Determine the [x, y] coordinate at the center of the cell enclosing the given text.  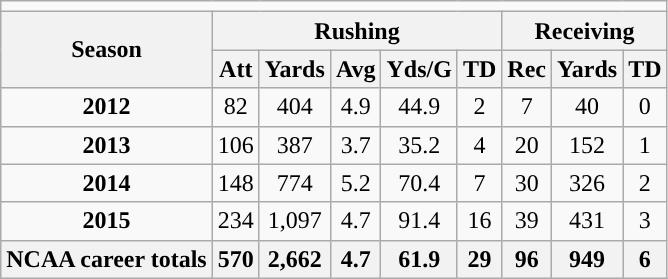
3 [645, 221]
774 [294, 183]
949 [588, 259]
431 [588, 221]
30 [527, 183]
4.9 [356, 107]
35.2 [419, 145]
106 [236, 145]
0 [645, 107]
404 [294, 107]
91.4 [419, 221]
3.7 [356, 145]
16 [479, 221]
96 [527, 259]
2014 [106, 183]
20 [527, 145]
1,097 [294, 221]
Receiving [584, 31]
61.9 [419, 259]
40 [588, 107]
82 [236, 107]
152 [588, 145]
44.9 [419, 107]
570 [236, 259]
Season [106, 50]
4 [479, 145]
2,662 [294, 259]
2013 [106, 145]
234 [236, 221]
387 [294, 145]
Avg [356, 69]
Rec [527, 69]
Att [236, 69]
148 [236, 183]
NCAA career totals [106, 259]
326 [588, 183]
29 [479, 259]
2015 [106, 221]
Rushing [357, 31]
39 [527, 221]
6 [645, 259]
Yds/G [419, 69]
2012 [106, 107]
5.2 [356, 183]
70.4 [419, 183]
1 [645, 145]
